Return the (X, Y) coordinate for the center point of the cell that contains the specified text.  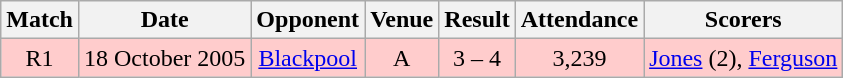
Jones (2), Ferguson (744, 58)
18 October 2005 (164, 58)
3,239 (579, 58)
Opponent (308, 20)
Attendance (579, 20)
A (402, 58)
Date (164, 20)
3 – 4 (477, 58)
Scorers (744, 20)
Venue (402, 20)
Match (40, 20)
R1 (40, 58)
Blackpool (308, 58)
Result (477, 20)
